Return [X, Y] of the center of cell containing provided text 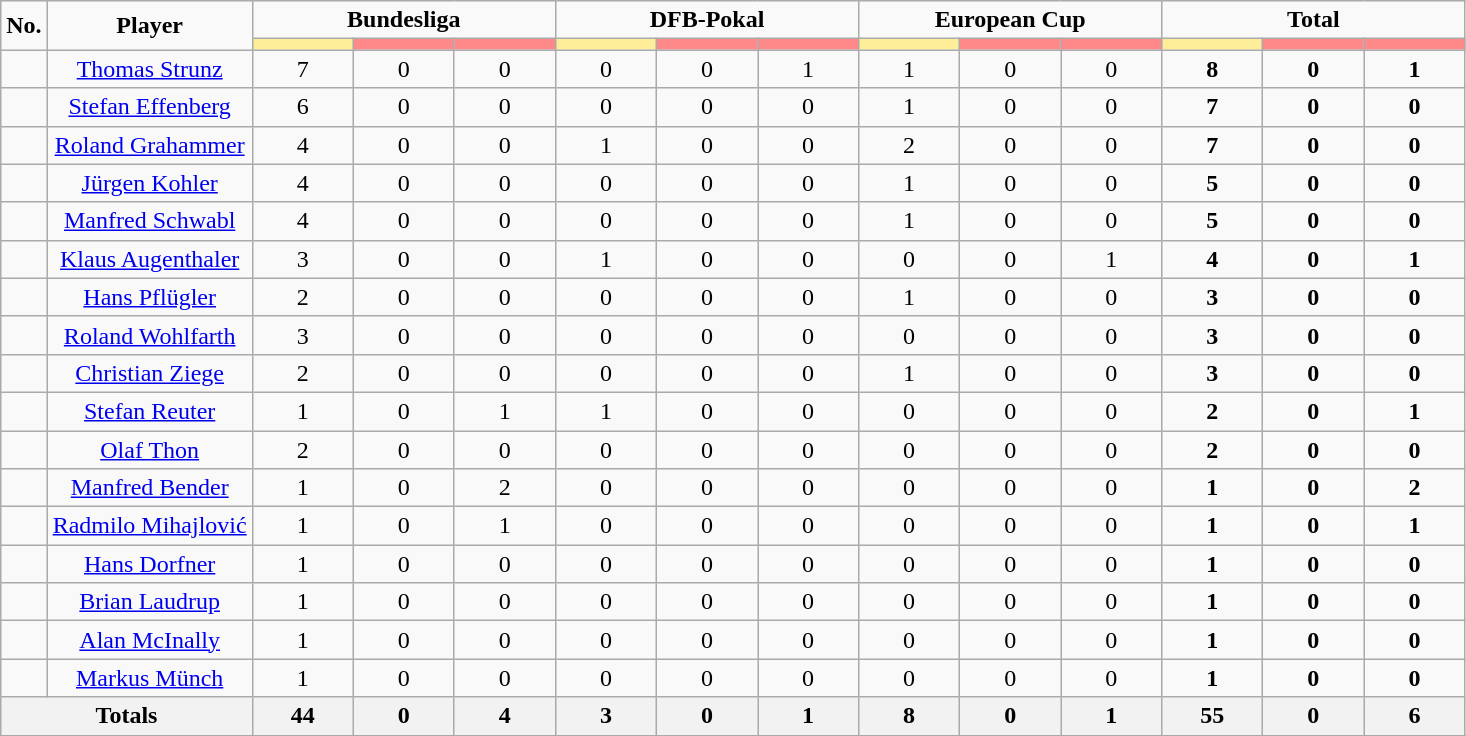
Hans Pflügler [150, 297]
Christian Ziege [150, 373]
Bundesliga [404, 20]
DFB-Pokal [706, 20]
No. [24, 26]
Hans Dorfner [150, 564]
European Cup [1010, 20]
44 [302, 716]
Jürgen Kohler [150, 183]
Klaus Augenthaler [150, 259]
Manfred Bender [150, 488]
Radmilo Mihajlović [150, 526]
Roland Wohlfarth [150, 335]
Stefan Effenberg [150, 107]
Totals [126, 716]
Manfred Schwabl [150, 221]
Olaf Thon [150, 449]
Alan McInally [150, 640]
Roland Grahammer [150, 145]
Brian Laudrup [150, 602]
Total [1314, 20]
55 [1212, 716]
Stefan Reuter [150, 411]
Player [150, 26]
Markus Münch [150, 678]
Thomas Strunz [150, 69]
